Provide the [x, y] coordinate of the cell's center where the given text is located.  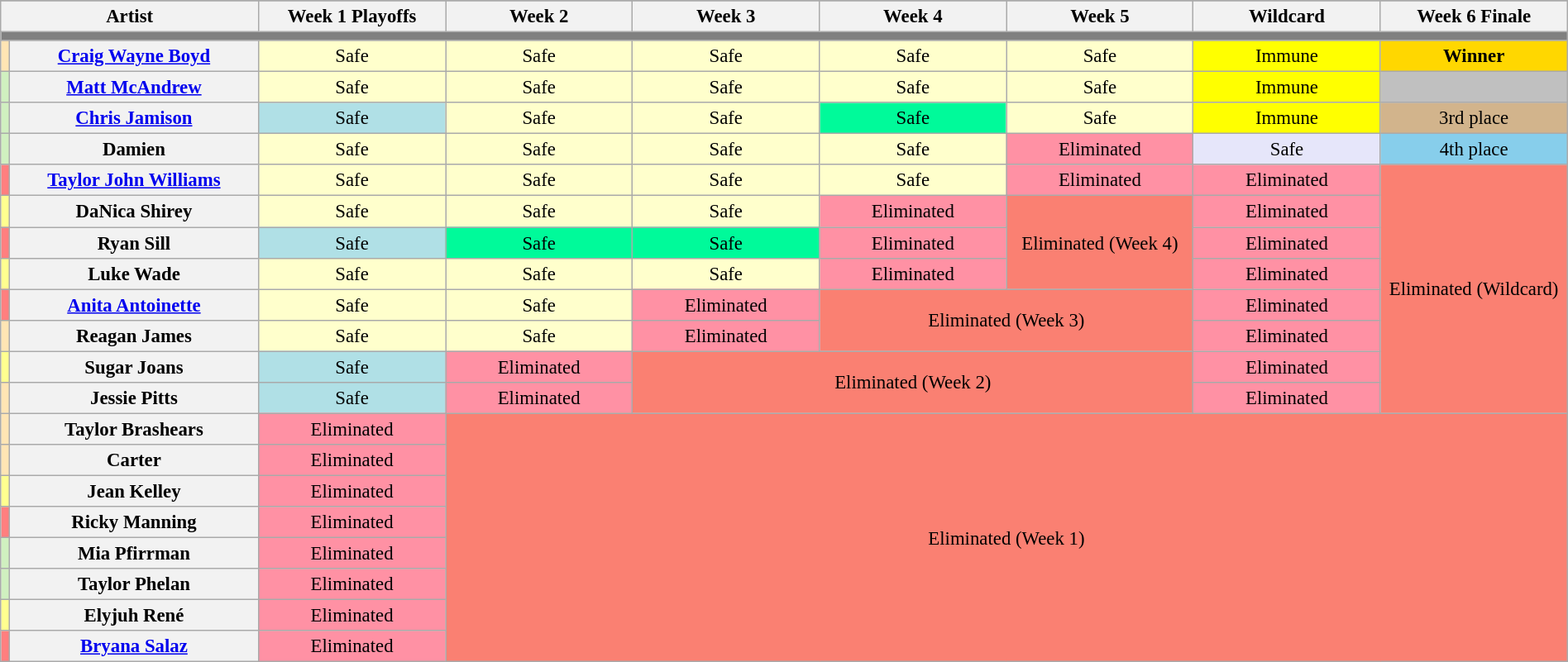
Wildcard [1287, 17]
Taylor Brashears [134, 429]
Eliminated (Week 1) [1007, 537]
Sugar Joans [134, 367]
Craig Wayne Boyd [134, 56]
Eliminated (Week 3) [1006, 321]
Week 1 Playoffs [352, 17]
Week 4 [913, 17]
3rd place [1474, 118]
Elyjuh René [134, 616]
Jean Kelley [134, 491]
Eliminated (Wildcard) [1474, 289]
Mia Pfirrman [134, 554]
Week 3 [726, 17]
Carter [134, 460]
Chris Jamison [134, 118]
DaNica Shirey [134, 212]
Winner [1474, 56]
Ryan Sill [134, 243]
Damien [134, 150]
Anita Antoinette [134, 305]
Ricky Manning [134, 522]
Taylor Phelan [134, 584]
Week 6 Finale [1474, 17]
Bryana Salaz [134, 646]
4th place [1474, 150]
Taylor John Williams [134, 181]
Week 5 [1100, 17]
Eliminated (Week 4) [1100, 243]
Jessie Pitts [134, 398]
Luke Wade [134, 274]
Matt McAndrew [134, 88]
Week 2 [539, 17]
Artist [130, 17]
Eliminated (Week 2) [913, 382]
Reagan James [134, 336]
